Find where the given text appears and provide that cell's center as [X, Y] coordinate. 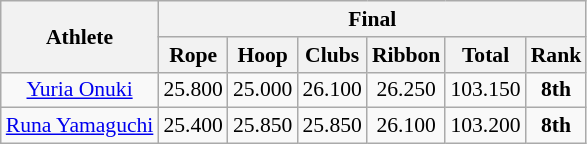
Ribbon [406, 55]
Total [485, 55]
103.150 [485, 90]
Runa Yamaguchi [80, 126]
25.800 [192, 90]
103.200 [485, 126]
Clubs [332, 55]
25.400 [192, 126]
Athlete [80, 36]
Hoop [262, 55]
Final [372, 19]
Rope [192, 55]
25.000 [262, 90]
Yuria Onuki [80, 90]
Rank [556, 55]
26.250 [406, 90]
